Capture the cell that displays the provided text and extract its [x, y] central coordinate. 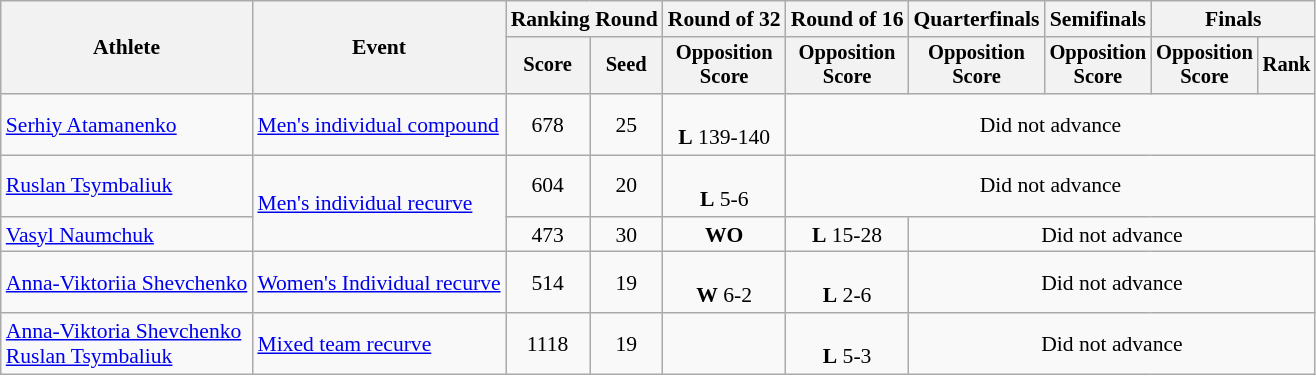
Men's individual recurve [378, 204]
604 [548, 186]
Ranking Round [584, 19]
Score [548, 66]
30 [626, 235]
Mixed team recurve [378, 344]
20 [626, 186]
Women's Individual recurve [378, 282]
Anna-Viktoria ShevchenkoRuslan Tsymbaliuk [127, 344]
514 [548, 282]
WO [724, 235]
Athlete [127, 48]
W 6-2 [724, 282]
Vasyl Naumchuk [127, 235]
1118 [548, 344]
Semifinals [1098, 19]
Ruslan Tsymbaliuk [127, 186]
25 [626, 124]
678 [548, 124]
L 139-140 [724, 124]
Finals [1233, 19]
Event [378, 48]
Men's individual compound [378, 124]
473 [548, 235]
Seed [626, 66]
Quarterfinals [977, 19]
L 5-6 [724, 186]
L 5-3 [848, 344]
Anna-Viktoriia Shevchenko [127, 282]
Rank [1287, 66]
Round of 32 [724, 19]
L 2-6 [848, 282]
Serhiy Atamanenko [127, 124]
L 15-28 [848, 235]
Round of 16 [848, 19]
